Capture the cell that displays the provided text and extract its [X, Y] central coordinate. 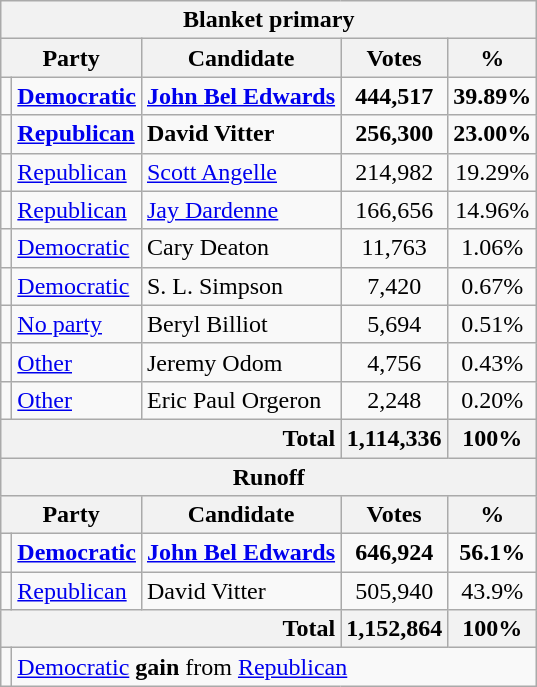
7,420 [394, 286]
256,300 [394, 134]
505,940 [394, 591]
214,982 [394, 172]
5,694 [394, 324]
2,248 [394, 400]
Democratic gain from Republican [274, 667]
Beryl Billiot [240, 324]
0.67% [492, 286]
Jeremy Odom [240, 362]
No party [77, 324]
Cary Deaton [240, 248]
Scott Angelle [240, 172]
444,517 [394, 96]
Eric Paul Orgeron [240, 400]
19.29% [492, 172]
Jay Dardenne [240, 210]
43.9% [492, 591]
Runoff [269, 477]
1,114,336 [394, 438]
646,924 [394, 553]
11,763 [394, 248]
1,152,864 [394, 629]
1.06% [492, 248]
0.20% [492, 400]
39.89% [492, 96]
4,756 [394, 362]
56.1% [492, 553]
23.00% [492, 134]
14.96% [492, 210]
166,656 [394, 210]
S. L. Simpson [240, 286]
0.43% [492, 362]
Blanket primary [269, 20]
0.51% [492, 324]
